Scan for the cell matching the given text and deliver its [x, y] coordinate at center. 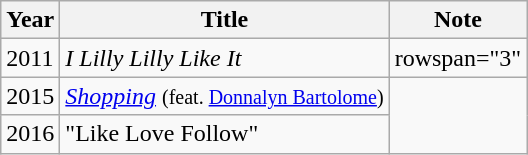
2011 [30, 58]
2016 [30, 134]
2015 [30, 96]
Title [224, 20]
I Lilly Lilly Like It [224, 58]
rowspan="3" [458, 58]
Shopping (feat. Donnalyn Bartolome) [224, 96]
Note [458, 20]
"Like Love Follow" [224, 134]
Year [30, 20]
